Scan for the cell matching the given text and deliver its (x, y) coordinate at center. 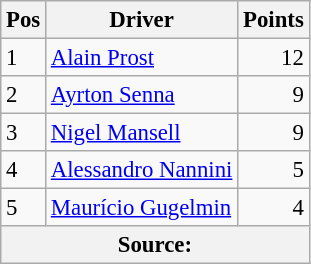
2 (24, 95)
Source: (155, 245)
Ayrton Senna (142, 95)
Driver (142, 20)
Alessandro Nannini (142, 170)
12 (274, 58)
Points (274, 20)
Maurício Gugelmin (142, 208)
3 (24, 133)
Alain Prost (142, 58)
Pos (24, 20)
Nigel Mansell (142, 133)
1 (24, 58)
